From the cell containing the given text, extract its center point as (X, Y) coordinate. 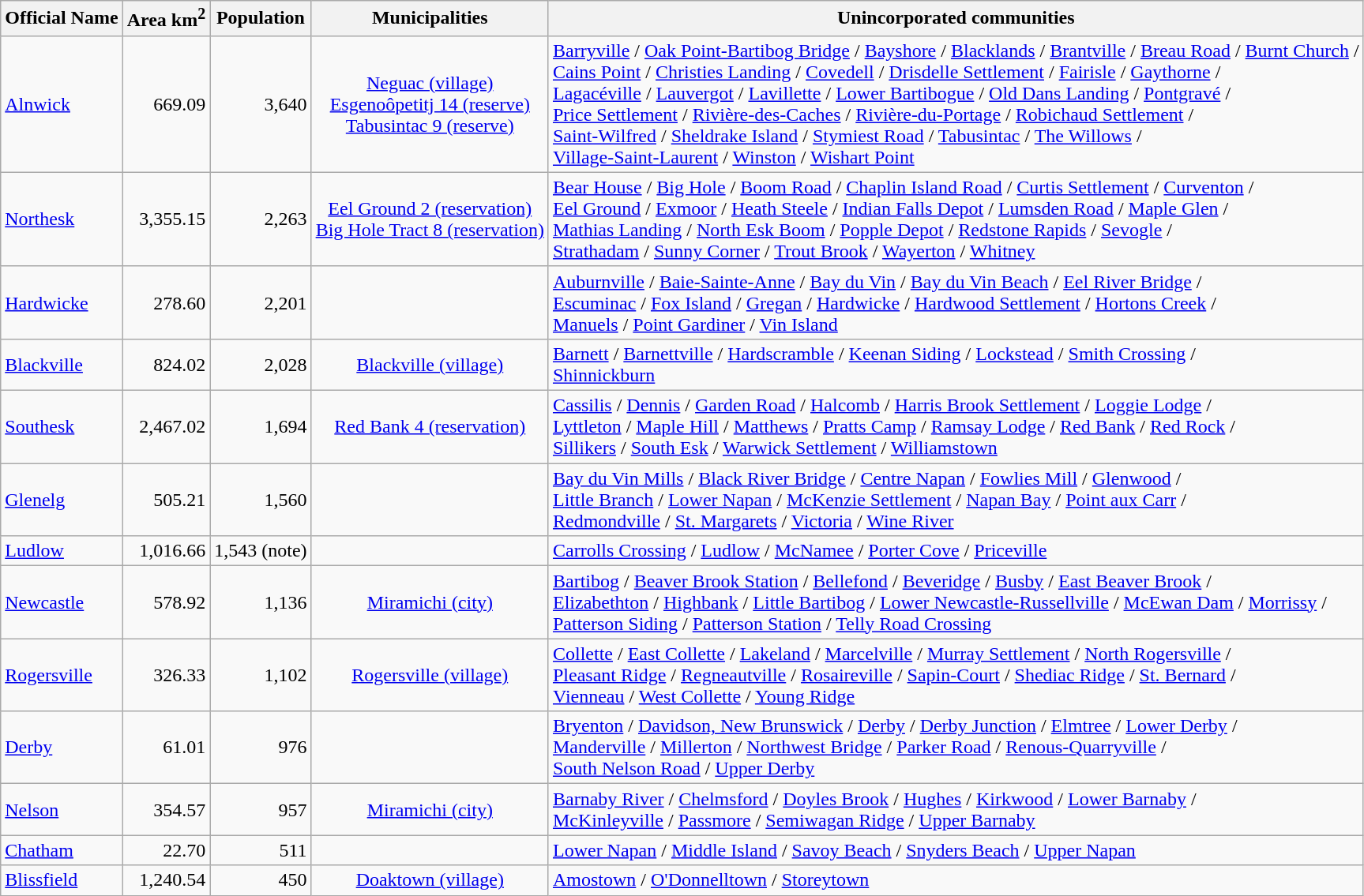
2,263 (261, 219)
Blissfield (62, 880)
Newcastle (62, 602)
Neguac (village)Esgenoôpetitj 14 (reserve)Tabusintac 9 (reserve) (430, 104)
824.02 (166, 365)
1,240.54 (166, 880)
Red Bank 4 (reservation) (430, 427)
Chatham (62, 850)
Glenelg (62, 500)
Amostown / O'Donnelltown / Storeytown (956, 880)
Alnwick (62, 104)
2,028 (261, 365)
1,016.66 (166, 551)
1,543 (note) (261, 551)
Official Name (62, 19)
354.57 (166, 810)
Eel Ground 2 (reservation)Big Hole Tract 8 (reservation) (430, 219)
3,640 (261, 104)
278.60 (166, 302)
3,355.15 (166, 219)
Barnett / Barnettville / Hardscramble / Keenan Siding / Lockstead / Smith Crossing / Shinnickburn (956, 365)
Lower Napan / Middle Island / Savoy Beach / Snyders Beach / Upper Napan (956, 850)
Doaktown (village) (430, 880)
Ludlow (62, 551)
Blackville (village) (430, 365)
Nelson (62, 810)
2,201 (261, 302)
Carrolls Crossing / Ludlow / McNamee / Porter Cove / Priceville (956, 551)
1,560 (261, 500)
Unincorporated communities (956, 19)
578.92 (166, 602)
1,694 (261, 427)
Population (261, 19)
450 (261, 880)
1,136 (261, 602)
Municipalities (430, 19)
1,102 (261, 675)
Derby (62, 748)
22.70 (166, 850)
957 (261, 810)
Northesk (62, 219)
Southesk (62, 427)
976 (261, 748)
511 (261, 850)
Area km2 (166, 19)
2,467.02 (166, 427)
61.01 (166, 748)
669.09 (166, 104)
326.33 (166, 675)
Blackville (62, 365)
505.21 (166, 500)
Rogersville (62, 675)
Rogersville (village) (430, 675)
Barnaby River / Chelmsford / Doyles Brook / Hughes / Kirkwood / Lower Barnaby / McKinleyville / Passmore / Semiwagan Ridge / Upper Barnaby (956, 810)
Hardwicke (62, 302)
